For the text-containing cell, return its midpoint in [x, y] coordinate format. 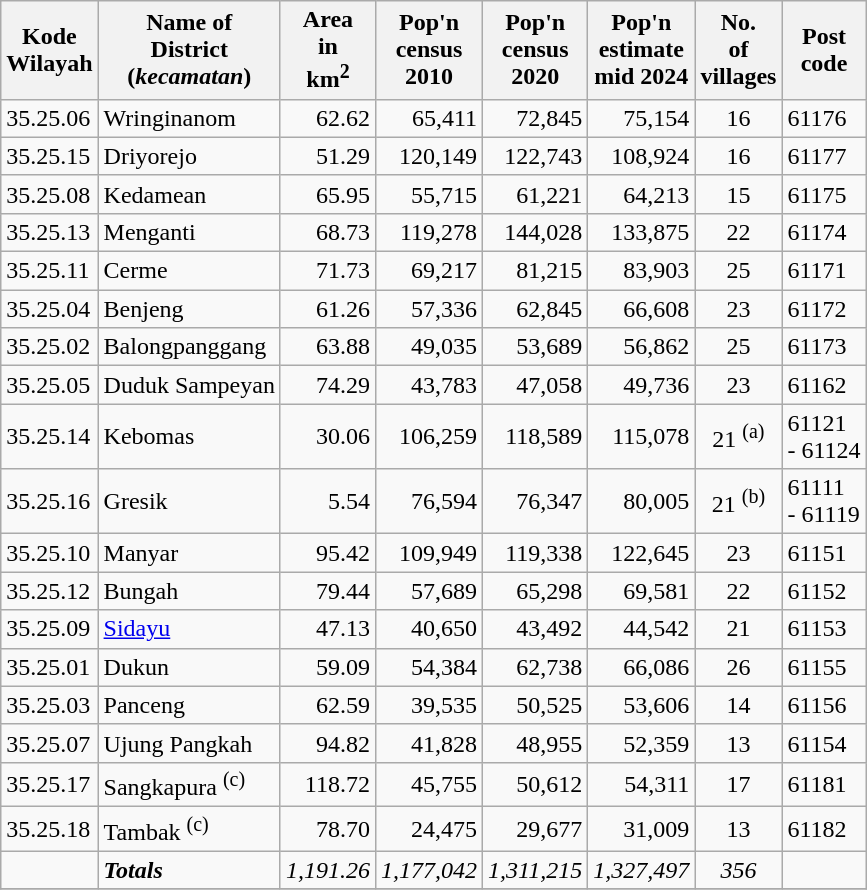
1,311,215 [536, 870]
21 (b) [738, 502]
62.62 [328, 118]
61176 [824, 118]
35.25.04 [50, 309]
39,535 [428, 705]
66,608 [642, 309]
83,903 [642, 271]
65,298 [536, 591]
50,612 [536, 784]
52,359 [642, 743]
356 [738, 870]
61156 [824, 705]
Kebomas [189, 436]
35.25.08 [50, 194]
69,581 [642, 591]
15 [738, 194]
62,738 [536, 667]
35.25.10 [50, 553]
61,221 [536, 194]
35.25.09 [50, 629]
48,955 [536, 743]
41,828 [428, 743]
Dukun [189, 667]
115,078 [642, 436]
No.ofvillages [738, 50]
122,645 [642, 553]
Manyar [189, 553]
61155 [824, 667]
61111- 61119 [824, 502]
Kedamean [189, 194]
21 [738, 629]
Cerme [189, 271]
30.06 [328, 436]
Gresik [189, 502]
35.25.05 [50, 385]
72,845 [536, 118]
Duduk Sampeyan [189, 385]
35.25.11 [50, 271]
Bungah [189, 591]
Menganti [189, 232]
119,278 [428, 232]
14 [738, 705]
51.29 [328, 156]
61.26 [328, 309]
69,217 [428, 271]
68.73 [328, 232]
61153 [824, 629]
63.88 [328, 347]
61173 [824, 347]
59.09 [328, 667]
1,327,497 [642, 870]
Driyorejo [189, 156]
53,689 [536, 347]
80,005 [642, 502]
43,783 [428, 385]
61121- 61124 [824, 436]
Postcode [824, 50]
65.95 [328, 194]
35.25.15 [50, 156]
119,338 [536, 553]
47.13 [328, 629]
64,213 [642, 194]
61177 [824, 156]
71.73 [328, 271]
78.70 [328, 830]
81,215 [536, 271]
35.25.06 [50, 118]
75,154 [642, 118]
133,875 [642, 232]
Areain km2 [328, 50]
31,009 [642, 830]
40,650 [428, 629]
66,086 [642, 667]
1,177,042 [428, 870]
44,542 [642, 629]
35.25.07 [50, 743]
53,606 [642, 705]
54,311 [642, 784]
17 [738, 784]
45,755 [428, 784]
35.25.17 [50, 784]
57,689 [428, 591]
61175 [824, 194]
61154 [824, 743]
Sidayu [189, 629]
Pop'ncensus2020 [536, 50]
94.82 [328, 743]
5.54 [328, 502]
43,492 [536, 629]
49,736 [642, 385]
Kode Wilayah [50, 50]
1,191.26 [328, 870]
61151 [824, 553]
Name ofDistrict(kecamatan) [189, 50]
118.72 [328, 784]
74.29 [328, 385]
Pop'nestimatemid 2024 [642, 50]
79.44 [328, 591]
61182 [824, 830]
65,411 [428, 118]
95.42 [328, 553]
Ujung Pangkah [189, 743]
109,949 [428, 553]
61171 [824, 271]
106,259 [428, 436]
26 [738, 667]
Totals [189, 870]
76,347 [536, 502]
29,677 [536, 830]
Wringinanom [189, 118]
144,028 [536, 232]
35.25.01 [50, 667]
Sangkapura (c) [189, 784]
21 (a) [738, 436]
120,149 [428, 156]
56,862 [642, 347]
118,589 [536, 436]
61152 [824, 591]
35.25.12 [50, 591]
76,594 [428, 502]
35.25.03 [50, 705]
61172 [824, 309]
35.25.14 [50, 436]
Tambak (c) [189, 830]
35.25.02 [50, 347]
47,058 [536, 385]
55,715 [428, 194]
62.59 [328, 705]
61162 [824, 385]
Benjeng [189, 309]
57,336 [428, 309]
35.25.13 [50, 232]
35.25.18 [50, 830]
49,035 [428, 347]
Pop'ncensus2010 [428, 50]
Balongpanggang [189, 347]
122,743 [536, 156]
24,475 [428, 830]
61181 [824, 784]
108,924 [642, 156]
35.25.16 [50, 502]
Panceng [189, 705]
62,845 [536, 309]
54,384 [428, 667]
61174 [824, 232]
50,525 [536, 705]
